Search for the cell housing the specified text and yield its (X, Y) center coordinate. 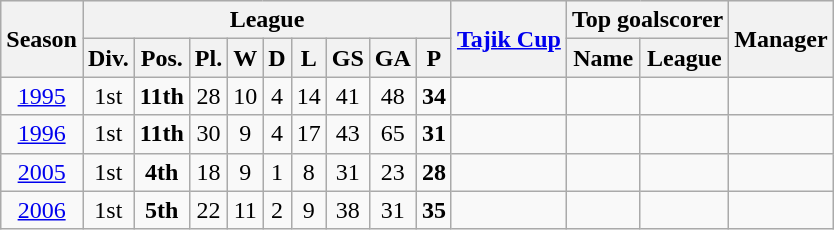
Top goalscorer (647, 20)
11 (246, 210)
35 (434, 210)
17 (308, 134)
2006 (42, 210)
2005 (42, 172)
D (277, 58)
Manager (781, 39)
10 (246, 96)
P (434, 58)
Pos. (162, 58)
1995 (42, 96)
L (308, 58)
1996 (42, 134)
48 (392, 96)
5th (162, 210)
Div. (108, 58)
43 (348, 134)
Tajik Cup (508, 39)
34 (434, 96)
30 (208, 134)
GA (392, 58)
W (246, 58)
Pl. (208, 58)
18 (208, 172)
GS (348, 58)
1 (277, 172)
2 (277, 210)
8 (308, 172)
14 (308, 96)
23 (392, 172)
Name (603, 58)
4th (162, 172)
Season (42, 39)
65 (392, 134)
22 (208, 210)
41 (348, 96)
38 (348, 210)
